Output the (x, y) coordinate of the center of the cell containing the given text.  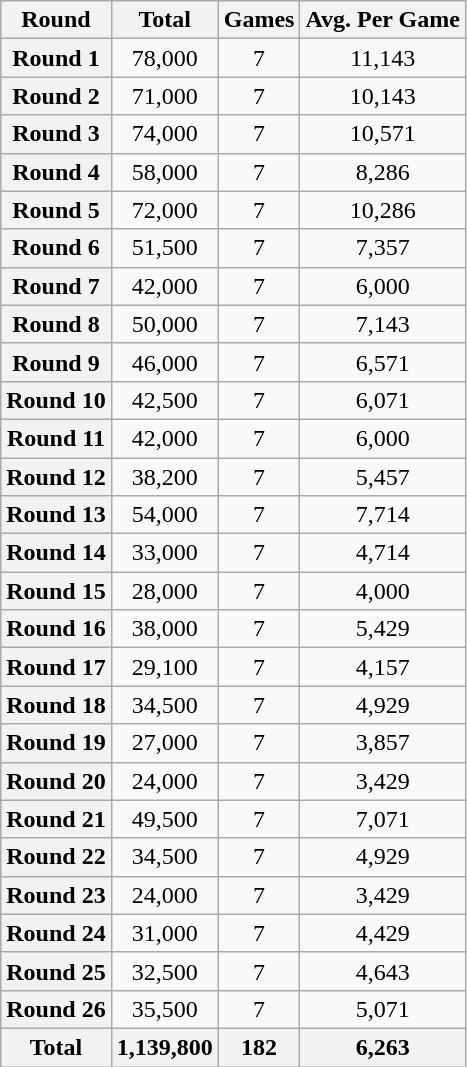
7,143 (382, 324)
38,200 (164, 477)
38,000 (164, 629)
Round 21 (56, 819)
78,000 (164, 58)
58,000 (164, 172)
1,139,800 (164, 1047)
Round 5 (56, 210)
71,000 (164, 96)
4,714 (382, 553)
10,143 (382, 96)
Games (259, 20)
6,263 (382, 1047)
51,500 (164, 248)
35,500 (164, 1009)
Round 14 (56, 553)
Round 15 (56, 591)
Round 9 (56, 362)
29,100 (164, 667)
50,000 (164, 324)
6,571 (382, 362)
Round 16 (56, 629)
10,286 (382, 210)
32,500 (164, 971)
49,500 (164, 819)
Round 8 (56, 324)
Round 2 (56, 96)
Round 18 (56, 705)
74,000 (164, 134)
28,000 (164, 591)
Round 17 (56, 667)
Round 24 (56, 933)
3,857 (382, 743)
Round 23 (56, 895)
33,000 (164, 553)
5,457 (382, 477)
5,071 (382, 1009)
10,571 (382, 134)
5,429 (382, 629)
Round 13 (56, 515)
Round 4 (56, 172)
Round 25 (56, 971)
54,000 (164, 515)
Round 6 (56, 248)
Avg. Per Game (382, 20)
Round 20 (56, 781)
Round 19 (56, 743)
4,000 (382, 591)
Round 22 (56, 857)
7,357 (382, 248)
Round 10 (56, 400)
8,286 (382, 172)
Round (56, 20)
Round 11 (56, 438)
72,000 (164, 210)
Round 1 (56, 58)
46,000 (164, 362)
27,000 (164, 743)
7,071 (382, 819)
Round 12 (56, 477)
7,714 (382, 515)
4,157 (382, 667)
11,143 (382, 58)
42,500 (164, 400)
4,643 (382, 971)
31,000 (164, 933)
182 (259, 1047)
4,429 (382, 933)
Round 26 (56, 1009)
Round 3 (56, 134)
Round 7 (56, 286)
6,071 (382, 400)
